Output the [X, Y] coordinate of the center of the cell containing the given text.  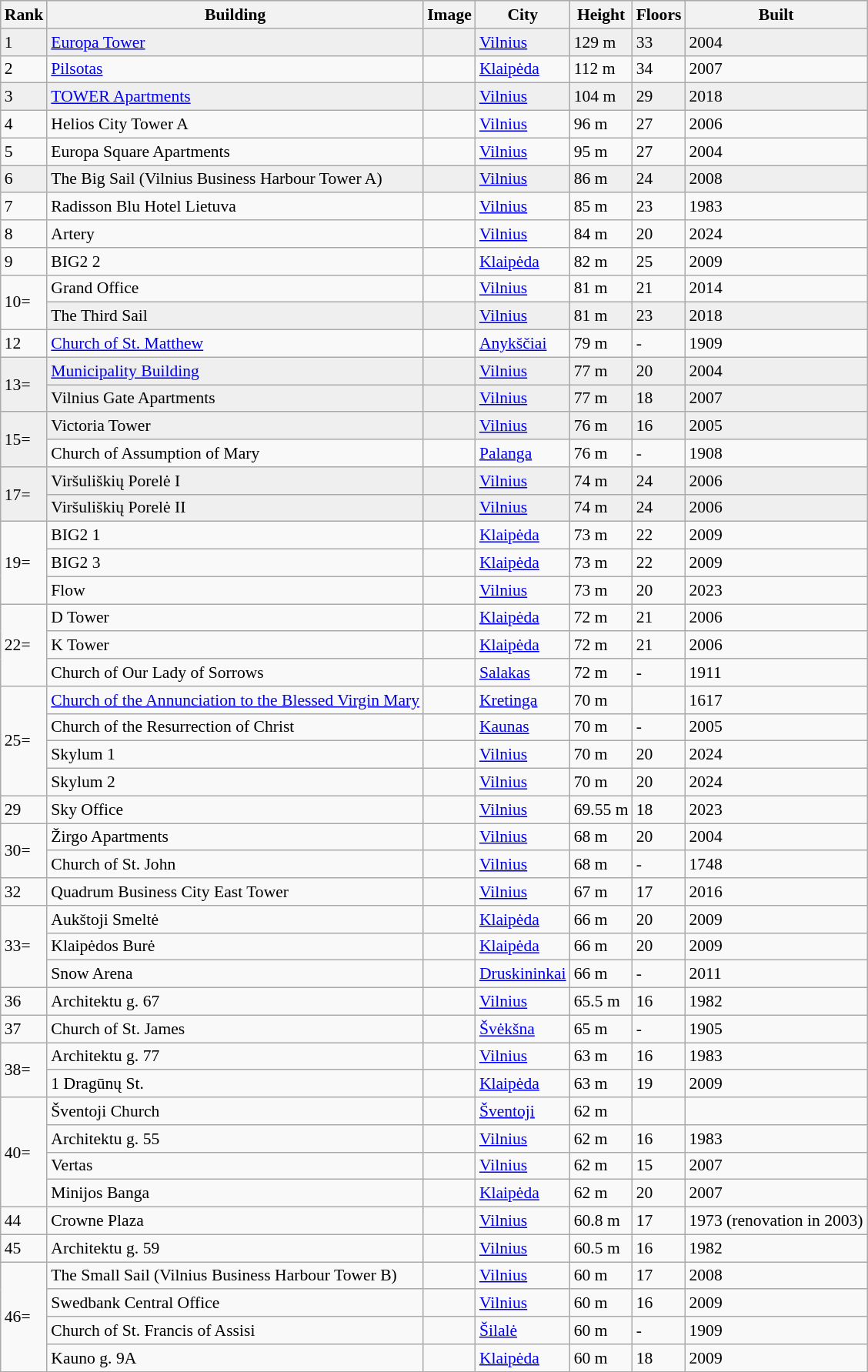
Swedbank Central Office [235, 1304]
6 [25, 179]
Church of the Resurrection of Christ [235, 727]
Kretinga [523, 700]
32 [25, 892]
1908 [776, 453]
84 m [602, 234]
Europa Tower [235, 42]
38= [25, 1070]
Anykščiai [523, 344]
Pilsotas [235, 69]
Quadrum Business City East Tower [235, 892]
K Tower [235, 646]
1748 [776, 865]
Architektu g. 59 [235, 1248]
Palanga [523, 453]
33 [659, 42]
1617 [776, 700]
2014 [776, 289]
Druskininkai [523, 974]
Šilalė [523, 1330]
City [523, 15]
30= [25, 851]
112 m [602, 69]
Victoria Tower [235, 426]
Sky Office [235, 810]
Radisson Blu Hotel Lietuva [235, 207]
60.8 m [602, 1221]
8 [25, 234]
Grand Office [235, 289]
The Small Sail (Vilnius Business Harbour Tower B) [235, 1276]
BIG2 3 [235, 563]
Skylum 2 [235, 783]
Height [602, 15]
Architektu g. 55 [235, 1139]
Helios City Tower A [235, 125]
1 Dragūnų St. [235, 1084]
Building [235, 15]
Church of St. Matthew [235, 344]
Flow [235, 590]
Architektu g. 67 [235, 1002]
Church of St. Francis of Assisi [235, 1330]
1911 [776, 673]
Kauno g. 9A [235, 1358]
96 m [602, 125]
Žirgo Apartments [235, 837]
67 m [602, 892]
The Third Sail [235, 316]
129 m [602, 42]
Švėkšna [523, 1029]
22= [25, 645]
86 m [602, 179]
Kaunas [523, 727]
Church of Our Lady of Sorrows [235, 673]
34 [659, 69]
25= [25, 741]
2 [25, 69]
36 [25, 1002]
1 [25, 42]
19 [659, 1084]
15= [25, 440]
BIG2 1 [235, 536]
17= [25, 494]
Klaipėdos Burė [235, 946]
Built [776, 15]
19= [25, 563]
3 [25, 97]
Viršuliškių Porelė I [235, 481]
Church of St. James [235, 1029]
Municipality Building [235, 371]
Šventoji [523, 1111]
104 m [602, 97]
Architektu g. 77 [235, 1057]
Church of Assumption of Mary [235, 453]
The Big Sail (Vilnius Business Harbour Tower A) [235, 179]
Aukštoji Smeltė [235, 920]
10= [25, 302]
Salakas [523, 673]
Vilnius Gate Apartments [235, 399]
15 [659, 1166]
82 m [602, 262]
Church of the Annunciation to the Blessed Virgin Mary [235, 700]
Minijos Banga [235, 1193]
65.5 m [602, 1002]
Crowne Plaza [235, 1221]
Artery [235, 234]
25 [659, 262]
Image [449, 15]
5 [25, 152]
1905 [776, 1029]
9 [25, 262]
95 m [602, 152]
79 m [602, 344]
1973 (renovation in 2003) [776, 1221]
45 [25, 1248]
40= [25, 1152]
Church of St. John [235, 865]
Viršuliškių Porelė II [235, 508]
2011 [776, 974]
60.5 m [602, 1248]
BIG2 2 [235, 262]
Floors [659, 15]
Vertas [235, 1166]
13= [25, 385]
65 m [602, 1029]
33= [25, 946]
69.55 m [602, 810]
Šventoji Church [235, 1111]
37 [25, 1029]
2016 [776, 892]
46= [25, 1317]
4 [25, 125]
Europa Square Apartments [235, 152]
12 [25, 344]
Skylum 1 [235, 755]
Rank [25, 15]
44 [25, 1221]
7 [25, 207]
TOWER Apartments [235, 97]
85 m [602, 207]
Snow Arena [235, 974]
D Tower [235, 618]
